Capture the cell that displays the provided text and extract its (X, Y) central coordinate. 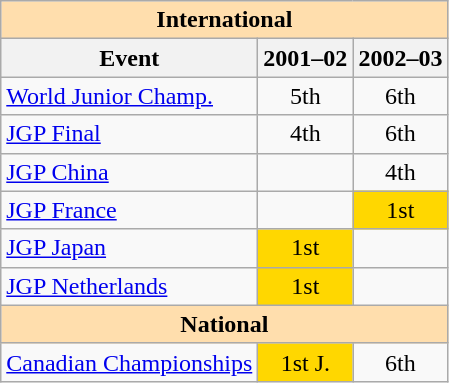
National (224, 324)
5th (306, 96)
JGP France (130, 210)
World Junior Champ. (130, 96)
Canadian Championships (130, 362)
1st J. (306, 362)
JGP Netherlands (130, 286)
JGP Final (130, 134)
Event (130, 58)
International (224, 20)
JGP Japan (130, 248)
2002–03 (400, 58)
2001–02 (306, 58)
JGP China (130, 172)
